Detect which cell encompasses the target text, then output its (X, Y) center coordinate. 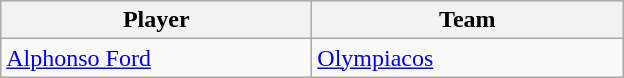
Team (468, 20)
Player (156, 20)
Olympiacos (468, 58)
Alphonso Ford (156, 58)
